Return (x, y) of the center of cell containing provided text 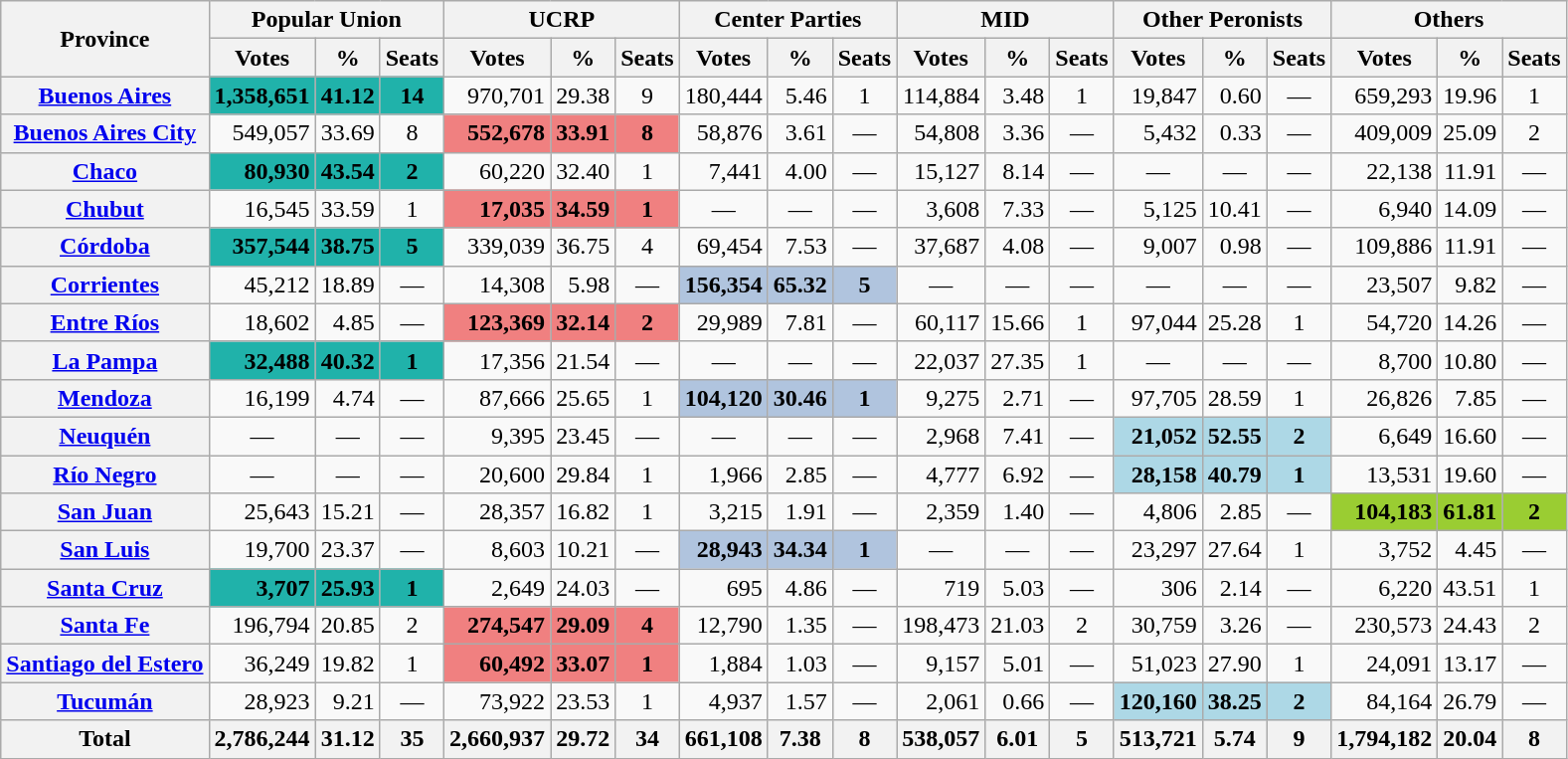
36,249 (262, 664)
306 (1157, 588)
Center Parties (787, 20)
San Juan (105, 512)
Buenos Aires (105, 95)
4.45 (1470, 550)
27.64 (1235, 550)
180,444 (724, 95)
1,966 (724, 474)
17,035 (497, 209)
23.37 (348, 550)
17,356 (497, 360)
24.43 (1470, 626)
33.59 (348, 209)
8.14 (1018, 171)
27.35 (1018, 360)
552,678 (497, 133)
54,808 (941, 133)
4.08 (1018, 247)
23,507 (1384, 285)
6.01 (1018, 739)
1.91 (799, 512)
339,039 (497, 247)
4,937 (724, 701)
20.85 (348, 626)
9.21 (348, 701)
104,183 (1384, 512)
7.33 (1018, 209)
2.71 (1018, 398)
61.81 (1470, 512)
29.38 (583, 95)
719 (941, 588)
1,884 (724, 664)
9,007 (1157, 247)
3,752 (1384, 550)
14.09 (1470, 209)
549,057 (262, 133)
25.09 (1470, 133)
Santa Fe (105, 626)
7.81 (799, 322)
0.98 (1235, 247)
34.59 (583, 209)
7.53 (799, 247)
114,884 (941, 95)
37,687 (941, 247)
San Luis (105, 550)
7.41 (1018, 436)
5.98 (583, 285)
Popular Union (326, 20)
Province (105, 39)
196,794 (262, 626)
87,666 (497, 398)
5.03 (1018, 588)
21,052 (1157, 436)
18.89 (348, 285)
3,215 (724, 512)
513,721 (1157, 739)
30,759 (1157, 626)
29.72 (583, 739)
2,660,937 (497, 739)
25.65 (583, 398)
Córdoba (105, 247)
19.96 (1470, 95)
40.32 (348, 360)
6,220 (1384, 588)
10.21 (583, 550)
33.91 (583, 133)
16.60 (1470, 436)
23.53 (583, 701)
695 (724, 588)
4.74 (348, 398)
6.92 (1018, 474)
22,138 (1384, 171)
41.12 (348, 95)
18,602 (262, 322)
4,777 (941, 474)
10.41 (1235, 209)
16.82 (583, 512)
538,057 (941, 739)
31.12 (348, 739)
60,220 (497, 171)
15.66 (1018, 322)
6,649 (1384, 436)
33.07 (583, 664)
4.00 (799, 171)
60,117 (941, 322)
52.55 (1235, 436)
2,649 (497, 588)
28,943 (724, 550)
27.90 (1235, 664)
73,922 (497, 701)
33.69 (348, 133)
10.80 (1470, 360)
3.61 (799, 133)
40.79 (1235, 474)
38.25 (1235, 701)
Santa Cruz (105, 588)
7.38 (799, 739)
13.17 (1470, 664)
198,473 (941, 626)
45,212 (262, 285)
29.84 (583, 474)
8,700 (1384, 360)
19.82 (348, 664)
1.57 (799, 701)
23,297 (1157, 550)
5.46 (799, 95)
6,940 (1384, 209)
4,806 (1157, 512)
4.85 (348, 322)
15.21 (348, 512)
5,432 (1157, 133)
60,492 (497, 664)
230,573 (1384, 626)
97,705 (1157, 398)
8,603 (497, 550)
3.26 (1235, 626)
409,009 (1384, 133)
5.01 (1018, 664)
3,608 (941, 209)
Other Peronists (1223, 20)
7.85 (1470, 398)
65.32 (799, 285)
16,199 (262, 398)
Total (105, 739)
9,275 (941, 398)
13,531 (1384, 474)
357,544 (262, 247)
2,968 (941, 436)
Mendoza (105, 398)
26,826 (1384, 398)
20,600 (497, 474)
3.36 (1018, 133)
0.66 (1018, 701)
Others (1450, 20)
69,454 (724, 247)
14,308 (497, 285)
54,720 (1384, 322)
28.59 (1235, 398)
9.82 (1470, 285)
23.45 (583, 436)
Chubut (105, 209)
84,164 (1384, 701)
2,359 (941, 512)
5,125 (1157, 209)
1.35 (799, 626)
26.79 (1470, 701)
35 (412, 739)
19,847 (1157, 95)
29,989 (724, 322)
43.54 (348, 171)
21.03 (1018, 626)
24,091 (1384, 664)
970,701 (497, 95)
80,930 (262, 171)
25.28 (1235, 322)
20.04 (1470, 739)
34.34 (799, 550)
Santiago del Estero (105, 664)
14 (412, 95)
38.75 (348, 247)
1.40 (1018, 512)
MID (1006, 20)
15,127 (941, 171)
Neuquén (105, 436)
32.40 (583, 171)
25,643 (262, 512)
Corrientes (105, 285)
51,023 (1157, 664)
109,886 (1384, 247)
4.86 (799, 588)
Entre Ríos (105, 322)
0.60 (1235, 95)
36.75 (583, 247)
3.48 (1018, 95)
3,707 (262, 588)
32.14 (583, 322)
22,037 (941, 360)
25.93 (348, 588)
34 (647, 739)
2,061 (941, 701)
1.03 (799, 664)
58,876 (724, 133)
9,157 (941, 664)
29.09 (583, 626)
120,160 (1157, 701)
7,441 (724, 171)
Chaco (105, 171)
19.60 (1470, 474)
123,369 (497, 322)
Tucumán (105, 701)
32,488 (262, 360)
0.33 (1235, 133)
30.46 (799, 398)
2,786,244 (262, 739)
21.54 (583, 360)
1,794,182 (1384, 739)
12,790 (724, 626)
43.51 (1470, 588)
Buenos Aires City (105, 133)
104,120 (724, 398)
19,700 (262, 550)
1,358,651 (262, 95)
Río Negro (105, 474)
28,357 (497, 512)
9,395 (497, 436)
97,044 (1157, 322)
661,108 (724, 739)
UCRP (563, 20)
24.03 (583, 588)
659,293 (1384, 95)
La Pampa (105, 360)
14.26 (1470, 322)
16,545 (262, 209)
156,354 (724, 285)
5.74 (1235, 739)
28,923 (262, 701)
274,547 (497, 626)
28,158 (1157, 474)
2.14 (1235, 588)
